Detect which cell encompasses the target text, then output its [X, Y] center coordinate. 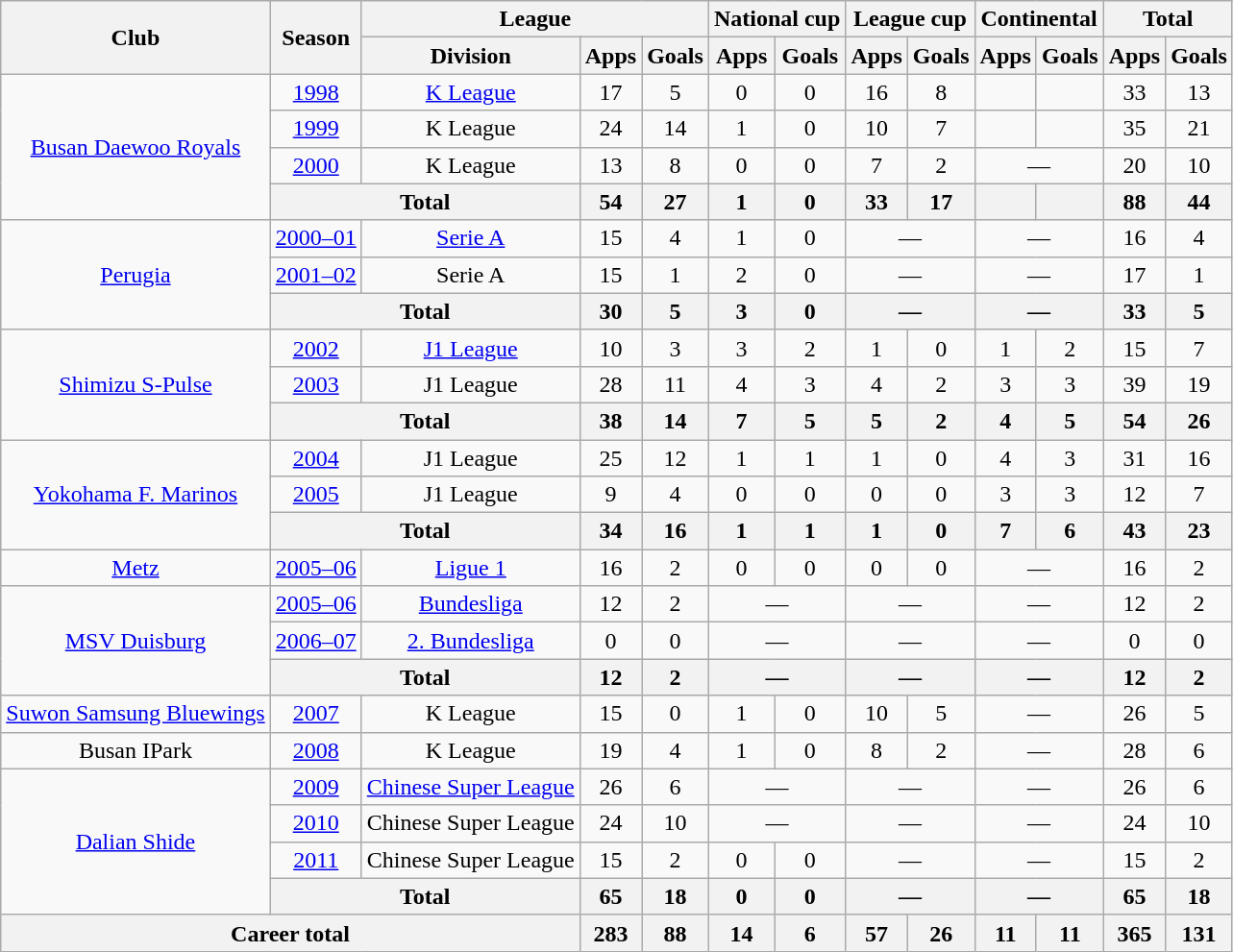
131 [1199, 933]
Perugia [136, 275]
National cup [777, 19]
Yokohama F. Marinos [136, 495]
2001–02 [315, 275]
9 [610, 495]
38 [610, 421]
20 [1134, 165]
30 [610, 311]
Career total [290, 933]
Metz [136, 568]
League cup [910, 19]
23 [1199, 531]
2009 [315, 787]
Busan IPark [136, 750]
2003 [315, 384]
Season [315, 37]
365 [1134, 933]
21 [1199, 129]
34 [610, 531]
2. Bundesliga [471, 641]
2000–01 [315, 238]
2005 [315, 495]
2004 [315, 458]
44 [1199, 202]
MSV Duisburg [136, 641]
Club [136, 37]
2002 [315, 348]
2000 [315, 165]
2011 [315, 860]
Continental [1039, 19]
2008 [315, 750]
Shimizu S-Pulse [136, 384]
1998 [315, 92]
Ligue 1 [471, 568]
Busan Daewoo Royals [136, 147]
2010 [315, 823]
27 [676, 202]
2007 [315, 714]
Bundesliga [471, 604]
Suwon Samsung Bluewings [136, 714]
Dalian Shide [136, 842]
2006–07 [315, 641]
43 [1134, 531]
Division [471, 56]
1999 [315, 129]
League [534, 19]
39 [1134, 384]
35 [1134, 129]
25 [610, 458]
57 [876, 933]
31 [1134, 458]
283 [610, 933]
